Locate the cell with the specified text and output its [X, Y] center coordinate. 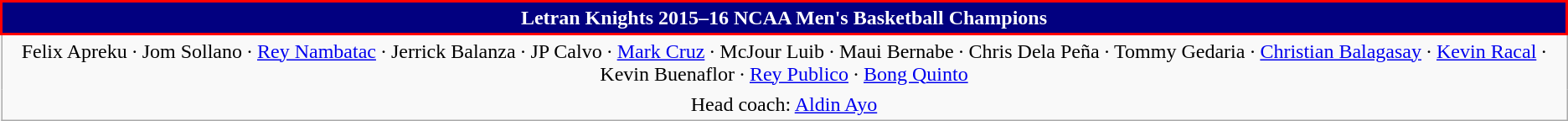
Head coach: Aldin Ayo [784, 104]
Letran Knights 2015–16 NCAA Men's Basketball Champions [784, 18]
